Provide the (X, Y) coordinate of the cell's center where the given text is located.  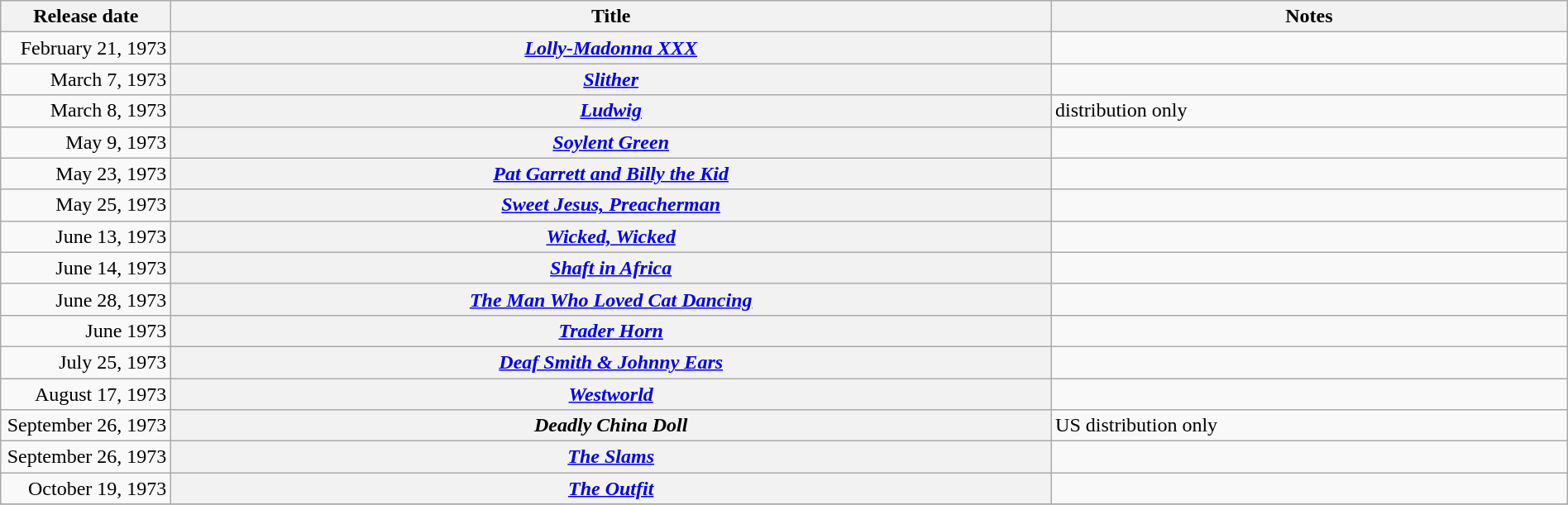
May 25, 1973 (86, 205)
Lolly-Madonna XXX (611, 48)
February 21, 1973 (86, 48)
Notes (1310, 17)
October 19, 1973 (86, 488)
Deadly China Doll (611, 426)
June 1973 (86, 331)
June 28, 1973 (86, 299)
June 14, 1973 (86, 268)
May 9, 1973 (86, 142)
The Slams (611, 457)
July 25, 1973 (86, 362)
March 7, 1973 (86, 79)
Deaf Smith & Johnny Ears (611, 362)
Release date (86, 17)
March 8, 1973 (86, 111)
The Man Who Loved Cat Dancing (611, 299)
Shaft in Africa (611, 268)
distribution only (1310, 111)
August 17, 1973 (86, 394)
June 13, 1973 (86, 236)
Soylent Green (611, 142)
Sweet Jesus, Preacherman (611, 205)
US distribution only (1310, 426)
Slither (611, 79)
May 23, 1973 (86, 174)
Westworld (611, 394)
Title (611, 17)
Pat Garrett and Billy the Kid (611, 174)
Wicked, Wicked (611, 236)
Ludwig (611, 111)
The Outfit (611, 488)
Trader Horn (611, 331)
